For the text-containing cell, return its midpoint in (X, Y) coordinate format. 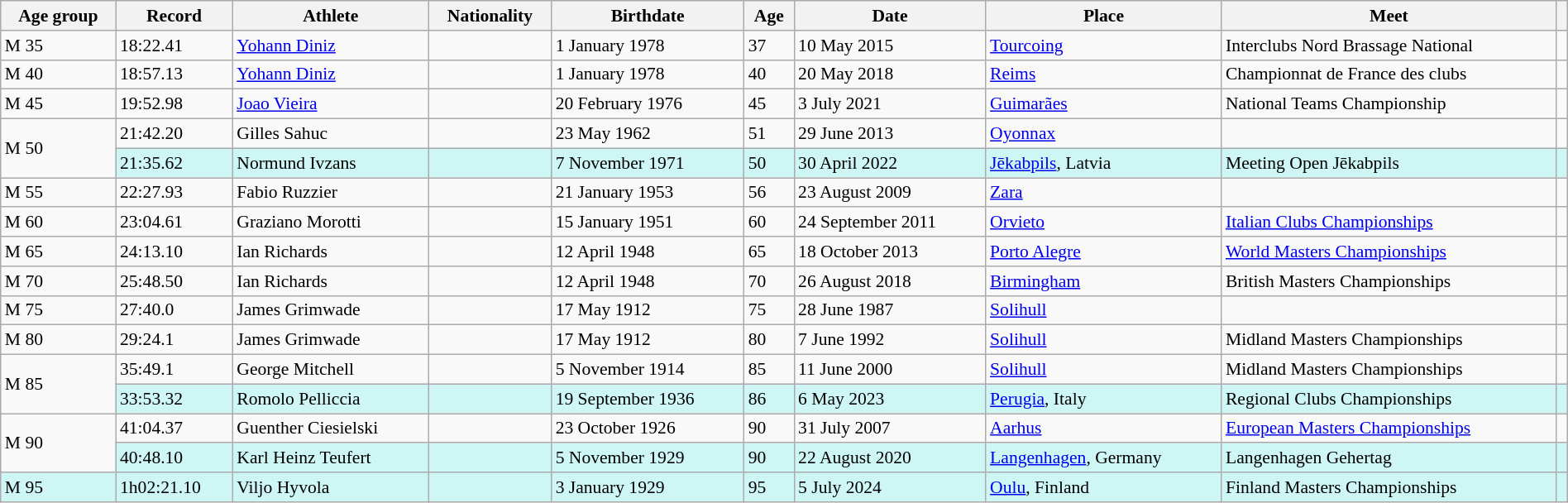
45 (769, 104)
Romolo Pelliccia (331, 399)
3 July 2021 (890, 104)
40 (769, 74)
Zara (1103, 193)
22:27.93 (174, 193)
37 (769, 46)
60 (769, 223)
Age (769, 16)
20 May 2018 (890, 74)
5 July 2024 (890, 487)
1h02:21.10 (174, 487)
95 (769, 487)
Orvieto (1103, 223)
24 September 2011 (890, 223)
Reims (1103, 74)
21 January 1953 (648, 193)
5 November 1929 (648, 458)
Oulu, Finland (1103, 487)
Jēkabpils, Latvia (1103, 163)
7 June 1992 (890, 340)
5 November 1914 (648, 370)
M 45 (58, 104)
George Mitchell (331, 370)
23:04.61 (174, 223)
Graziano Morotti (331, 223)
19:52.98 (174, 104)
41:04.37 (174, 429)
Fabio Ruzzier (331, 193)
24:13.10 (174, 251)
75 (769, 310)
Nationality (490, 16)
51 (769, 134)
Perugia, Italy (1103, 399)
Finland Masters Championships (1389, 487)
30 April 2022 (890, 163)
Oyonnax (1103, 134)
British Masters Championships (1389, 281)
Guimarães (1103, 104)
33:53.32 (174, 399)
M 40 (58, 74)
19 September 1936 (648, 399)
Interclubs Nord Brassage National (1389, 46)
Championnat de France des clubs (1389, 74)
26 August 2018 (890, 281)
23 August 2009 (890, 193)
10 May 2015 (890, 46)
European Masters Championships (1389, 429)
Meet (1389, 16)
21:35.62 (174, 163)
Italian Clubs Championships (1389, 223)
23 May 1962 (648, 134)
31 July 2007 (890, 429)
28 June 1987 (890, 310)
M 70 (58, 281)
World Masters Championships (1389, 251)
Place (1103, 16)
Porto Alegre (1103, 251)
29:24.1 (174, 340)
Karl Heinz Teufert (331, 458)
Birthdate (648, 16)
M 80 (58, 340)
Tourcoing (1103, 46)
M 85 (58, 384)
11 June 2000 (890, 370)
M 50 (58, 149)
50 (769, 163)
18:57.13 (174, 74)
M 95 (58, 487)
M 60 (58, 223)
M 55 (58, 193)
29 June 2013 (890, 134)
Langenhagen Gehertag (1389, 458)
27:40.0 (174, 310)
Record (174, 16)
National Teams Championship (1389, 104)
80 (769, 340)
M 90 (58, 443)
20 February 1976 (648, 104)
Viljo Hyvola (331, 487)
Joao Vieira (331, 104)
Aarhus (1103, 429)
Athlete (331, 16)
Gilles Sahuc (331, 134)
Age group (58, 16)
25:48.50 (174, 281)
Normund Ivzans (331, 163)
18 October 2013 (890, 251)
23 October 1926 (648, 429)
21:42.20 (174, 134)
40:48.10 (174, 458)
86 (769, 399)
Date (890, 16)
Birmingham (1103, 281)
15 January 1951 (648, 223)
85 (769, 370)
65 (769, 251)
Meeting Open Jēkabpils (1389, 163)
70 (769, 281)
M 65 (58, 251)
35:49.1 (174, 370)
7 November 1971 (648, 163)
18:22.41 (174, 46)
M 75 (58, 310)
56 (769, 193)
M 35 (58, 46)
22 August 2020 (890, 458)
Langenhagen, Germany (1103, 458)
6 May 2023 (890, 399)
3 January 1929 (648, 487)
Guenther Ciesielski (331, 429)
Regional Clubs Championships (1389, 399)
